Provide the [x, y] coordinate of the cell's center where the given text is located.  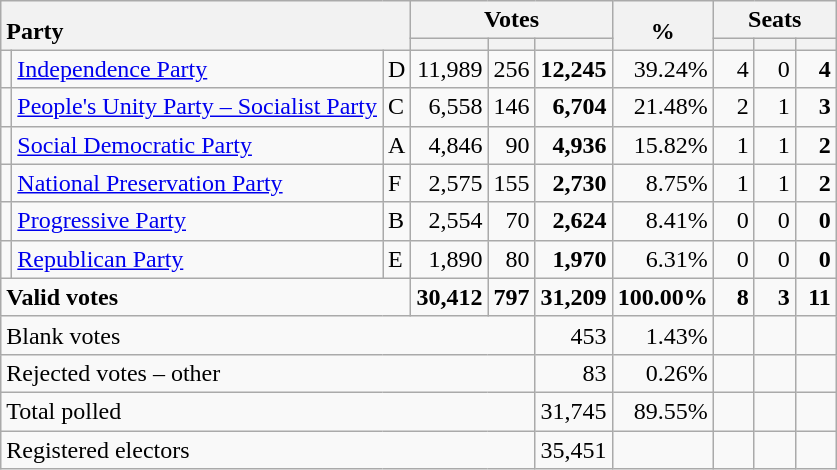
A [397, 145]
100.00% [662, 297]
11 [816, 297]
2,730 [574, 183]
89.55% [662, 411]
39.24% [662, 69]
Social Democratic Party [198, 145]
D [397, 69]
8.75% [662, 183]
F [397, 183]
Blank votes [268, 335]
Republican Party [198, 259]
Votes [512, 20]
453 [574, 335]
1.43% [662, 335]
People's Unity Party – Socialist Party [198, 107]
Party [206, 26]
Valid votes [206, 297]
2,624 [574, 221]
% [662, 26]
2,575 [450, 183]
797 [512, 297]
256 [512, 69]
Independence Party [198, 69]
31,745 [574, 411]
E [397, 259]
1,890 [450, 259]
70 [512, 221]
National Preservation Party [198, 183]
35,451 [574, 449]
155 [512, 183]
12,245 [574, 69]
6.31% [662, 259]
90 [512, 145]
15.82% [662, 145]
83 [574, 373]
8 [734, 297]
80 [512, 259]
4,936 [574, 145]
1,970 [574, 259]
6,704 [574, 107]
Registered electors [268, 449]
B [397, 221]
11,989 [450, 69]
2,554 [450, 221]
4,846 [450, 145]
8.41% [662, 221]
C [397, 107]
30,412 [450, 297]
Rejected votes – other [268, 373]
31,209 [574, 297]
0.26% [662, 373]
Seats [774, 20]
6,558 [450, 107]
Total polled [268, 411]
21.48% [662, 107]
146 [512, 107]
Progressive Party [198, 221]
